Determine the (X, Y) coordinate at the center of the cell enclosing the given text.  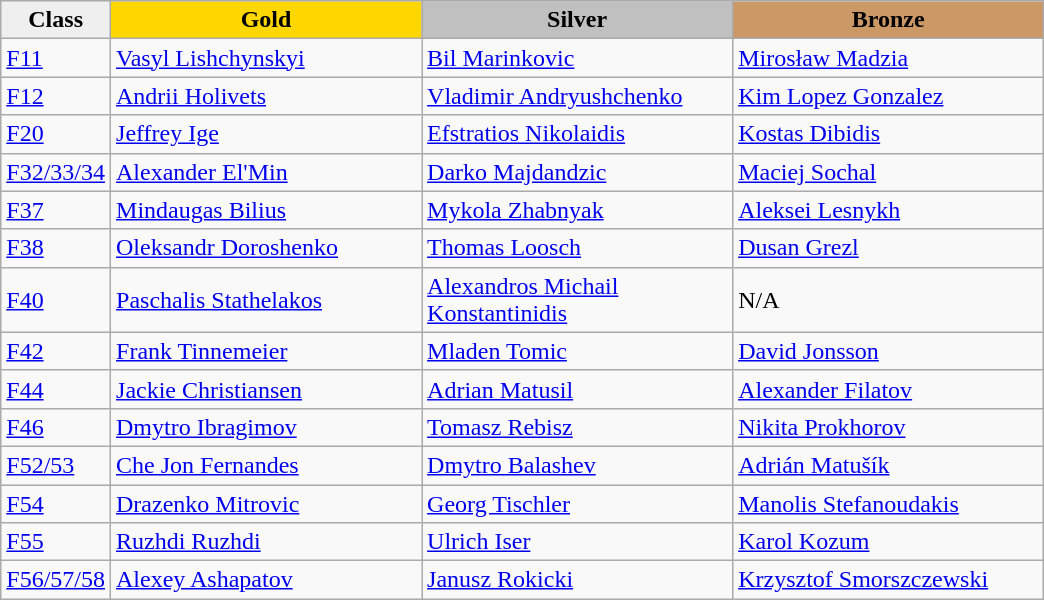
Krzysztof Smorszczewski (888, 580)
Thomas Loosch (578, 248)
Mindaugas Bilius (266, 210)
F40 (56, 300)
F38 (56, 248)
Class (56, 20)
F55 (56, 542)
Frank Tinnemeier (266, 351)
Paschalis Stathelakos (266, 300)
David Jonsson (888, 351)
Dmytro Ibragimov (266, 427)
Karol Kozum (888, 542)
Efstratios Nikolaidis (578, 134)
Jeffrey Ige (266, 134)
Bil Marinkovic (578, 58)
Alexey Ashapatov (266, 580)
Ulrich Iser (578, 542)
F11 (56, 58)
Adrián Matušík (888, 465)
Jackie Christiansen (266, 389)
Mladen Tomic (578, 351)
F56/57/58 (56, 580)
F46 (56, 427)
Maciej Sochal (888, 172)
Silver (578, 20)
Che Jon Fernandes (266, 465)
Mykola Zhabnyak (578, 210)
F52/53 (56, 465)
Alexandros Michail Konstantinidis (578, 300)
Manolis Stefanoudakis (888, 503)
Nikita Prokhorov (888, 427)
Vladimir Andryushchenko (578, 96)
Alexander Filatov (888, 389)
N/A (888, 300)
Aleksei Lesnykh (888, 210)
F44 (56, 389)
Kim Lopez Gonzalez (888, 96)
Mirosław Madzia (888, 58)
Dusan Grezl (888, 248)
F32/33/34 (56, 172)
Darko Majdandzic (578, 172)
Ruzhdi Ruzhdi (266, 542)
Drazenko Mitrovic (266, 503)
Vasyl Lishchynskyi (266, 58)
Adrian Matusil (578, 389)
Georg Tischler (578, 503)
Tomasz Rebisz (578, 427)
Janusz Rokicki (578, 580)
F12 (56, 96)
Gold (266, 20)
Dmytro Balashev (578, 465)
Kostas Dibidis (888, 134)
F20 (56, 134)
F42 (56, 351)
Oleksandr Doroshenko (266, 248)
Alexander El'Min (266, 172)
F54 (56, 503)
F37 (56, 210)
Andrii Holivets (266, 96)
Bronze (888, 20)
